Capture the cell that displays the provided text and extract its (x, y) central coordinate. 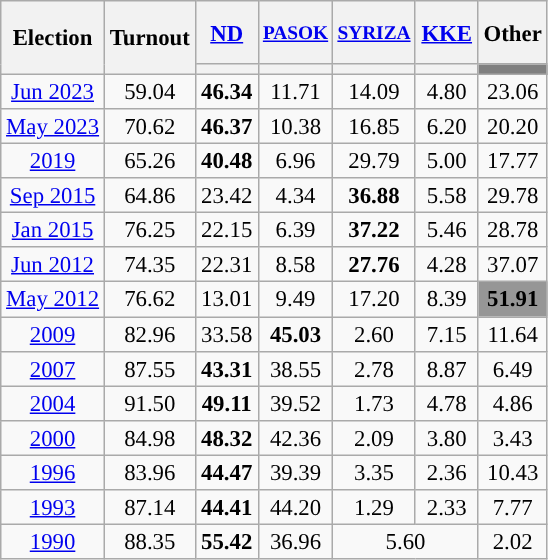
1.29 (374, 508)
46.37 (226, 126)
23.42 (226, 196)
13.01 (226, 300)
10.38 (296, 126)
4.86 (512, 404)
Sep 2015 (53, 196)
42.36 (296, 438)
37.22 (374, 230)
23.06 (512, 92)
Other (512, 32)
5.58 (446, 196)
22.31 (226, 266)
1990 (53, 542)
87.55 (150, 368)
ND (226, 32)
11.64 (512, 334)
29.78 (512, 196)
65.26 (150, 162)
4.80 (446, 92)
40.48 (226, 162)
43.31 (226, 368)
Election (53, 38)
36.88 (374, 196)
6.20 (446, 126)
36.96 (296, 542)
46.34 (226, 92)
59.04 (150, 92)
10.43 (512, 472)
Turnout (150, 38)
May 2012 (53, 300)
2009 (53, 334)
4.28 (446, 266)
28.78 (512, 230)
44.20 (296, 508)
3.35 (374, 472)
2.78 (374, 368)
74.35 (150, 266)
2.33 (446, 508)
PASOK (296, 32)
2019 (53, 162)
9.49 (296, 300)
70.62 (150, 126)
17.20 (374, 300)
82.96 (150, 334)
1993 (53, 508)
3.80 (446, 438)
1996 (53, 472)
5.60 (406, 542)
83.96 (150, 472)
3.43 (512, 438)
55.42 (226, 542)
64.86 (150, 196)
84.98 (150, 438)
39.39 (296, 472)
2.02 (512, 542)
8.87 (446, 368)
91.50 (150, 404)
6.96 (296, 162)
39.52 (296, 404)
45.03 (296, 334)
4.34 (296, 196)
May 2023 (53, 126)
44.41 (226, 508)
38.55 (296, 368)
88.35 (150, 542)
7.15 (446, 334)
8.39 (446, 300)
48.32 (226, 438)
2007 (53, 368)
SYRIZA (374, 32)
6.49 (512, 368)
22.15 (226, 230)
27.76 (374, 266)
37.07 (512, 266)
29.79 (374, 162)
49.11 (226, 404)
2.60 (374, 334)
5.46 (446, 230)
8.58 (296, 266)
6.39 (296, 230)
20.20 (512, 126)
51.91 (512, 300)
5.00 (446, 162)
7.77 (512, 508)
2000 (53, 438)
76.62 (150, 300)
44.47 (226, 472)
Jun 2023 (53, 92)
1.73 (374, 404)
Jun 2012 (53, 266)
4.78 (446, 404)
KKE (446, 32)
17.77 (512, 162)
33.58 (226, 334)
2.09 (374, 438)
87.14 (150, 508)
14.09 (374, 92)
16.85 (374, 126)
76.25 (150, 230)
2.36 (446, 472)
11.71 (296, 92)
Jan 2015 (53, 230)
2004 (53, 404)
